Pinpoint the cell where the given text exists, returning its [X, Y] midpoint coordinate. 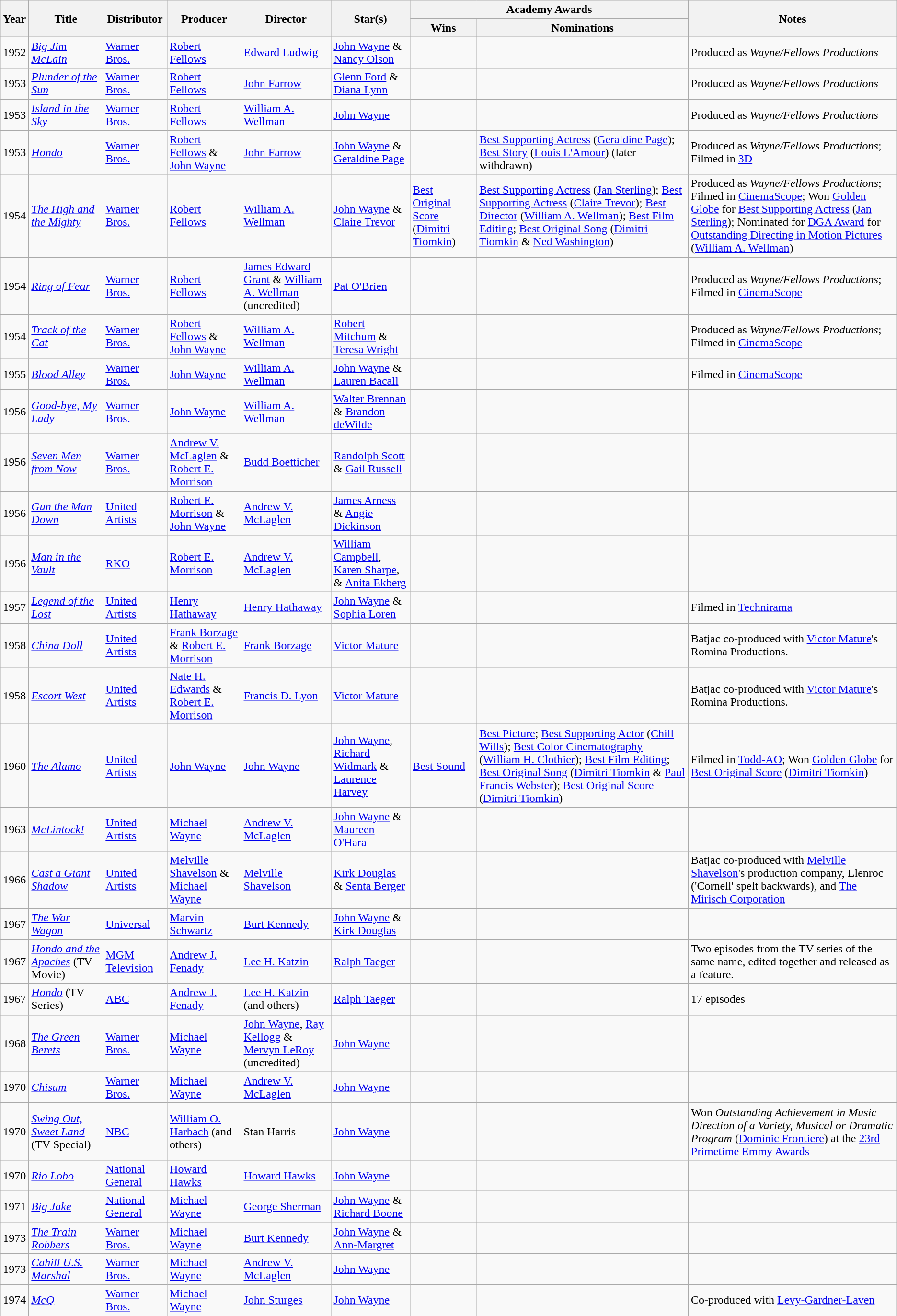
George Sherman [286, 1206]
Two episodes from the TV series of the same name, edited together and released as a feature. [793, 961]
Title [66, 19]
17 episodes [793, 999]
John Wayne & Sophia Loren [371, 607]
Nominations [583, 28]
McLintock! [66, 829]
Notes [793, 19]
Robert Mitchum & Teresa Wright [371, 336]
Produced as Wayne/Fellows Productions; Filmed in 3D [793, 152]
Lee H. Katzin [286, 961]
Kirk Douglas & Senta Berger [371, 880]
Batjac co-produced with Melville Shavelson's production company, Llenroc ('Cornell' spelt backwards), and The Mirisch Corporation [793, 880]
Universal [135, 924]
Francis D. Lyon [286, 696]
1963 [14, 829]
Cahill U.S. Marshal [66, 1270]
Best Supporting Actress (Geraldine Page); Best Story (Louis L'Amour) (later withdrawn) [583, 152]
James Arness & Angie Dickinson [371, 513]
John Wayne & Lauren Bacall [371, 374]
Hondo (TV Series) [66, 999]
Cast a Giant Shadow [66, 880]
Marvin Schwartz [204, 924]
John Wayne & Claire Trevor [371, 216]
Gun the Man Down [66, 513]
Swing Out, Sweet Land (TV Special) [66, 1132]
Chisum [66, 1087]
Producer [204, 19]
William Campbell, Karen Sharpe, & Anita Ekberg [371, 563]
1952 [14, 53]
The War Wagon [66, 924]
Edward Ludwig [286, 53]
The Green Berets [66, 1043]
Big Jim McLain [66, 53]
Walter Brennan & Brandon deWilde [371, 412]
1955 [14, 374]
Robert E. Morrison [204, 563]
The Alamo [66, 766]
ABC [135, 999]
Director [286, 19]
Stan Harris [286, 1132]
Melville Shavelson [286, 880]
John Sturges [286, 1300]
Robert E. Morrison & John Wayne [204, 513]
Best Original Score (Dimitri Tiomkin) [444, 216]
1960 [14, 766]
RKO [135, 563]
John Wayne & Kirk Douglas [371, 924]
John Wayne & Maureen O'Hara [371, 829]
Star(s) [371, 19]
Academy Awards [549, 10]
Frank Borzage [286, 645]
Filmed in Technirama [793, 607]
John Wayne & Nancy Olson [371, 53]
Melville Shavelson & Michael Wayne [204, 880]
Legend of the Lost [66, 607]
Ring of Fear [66, 286]
1974 [14, 1300]
McQ [66, 1300]
Nate H. Edwards & Robert E. Morrison [204, 696]
Lee H. Katzin (and others) [286, 999]
Filmed in Todd-AO; Won Golden Globe for Best Original Score (Dimitri Tiomkin) [793, 766]
John Wayne, Richard Widmark & Laurence Harvey [371, 766]
Budd Boetticher [286, 462]
Wins [444, 28]
The High and the Mighty [66, 216]
Frank Borzage & Robert E. Morrison [204, 645]
1966 [14, 880]
NBC [135, 1132]
Good-bye, My Lady [66, 412]
John Wayne & Richard Boone [371, 1206]
John Wayne & Geraldine Page [371, 152]
The Train Robbers [66, 1238]
Island in the Sky [66, 115]
Co-produced with Levy-Gardner-Laven [793, 1300]
Filmed in CinemaScope [793, 374]
Big Jake [66, 1206]
1957 [14, 607]
Plunder of the Sun [66, 83]
Distributor [135, 19]
Escort West [66, 696]
Track of the Cat [66, 336]
James Edward Grant & William A. Wellman (uncredited) [286, 286]
John Wayne & Ann-Margret [371, 1238]
John Wayne, Ray Kellogg & Mervyn LeRoy (uncredited) [286, 1043]
Best Sound [444, 766]
Rio Lobo [66, 1176]
Won Outstanding Achievement in Music Direction of a Variety, Musical or Dramatic Program (Dominic Frontiere) at the 23rd Primetime Emmy Awards [793, 1132]
Man in the Vault [66, 563]
Hondo and the Apaches (TV Movie) [66, 961]
Randolph Scott & Gail Russell [371, 462]
Seven Men from Now [66, 462]
William O. Harbach (and others) [204, 1132]
Andrew V. McLaglen & Robert E. Morrison [204, 462]
1968 [14, 1043]
1971 [14, 1206]
Year [14, 19]
Blood Alley [66, 374]
Glenn Ford & Diana Lynn [371, 83]
China Doll [66, 645]
Pat O'Brien [371, 286]
Hondo [66, 152]
MGM Television [135, 961]
